Search for the cell housing the specified text and yield its [x, y] center coordinate. 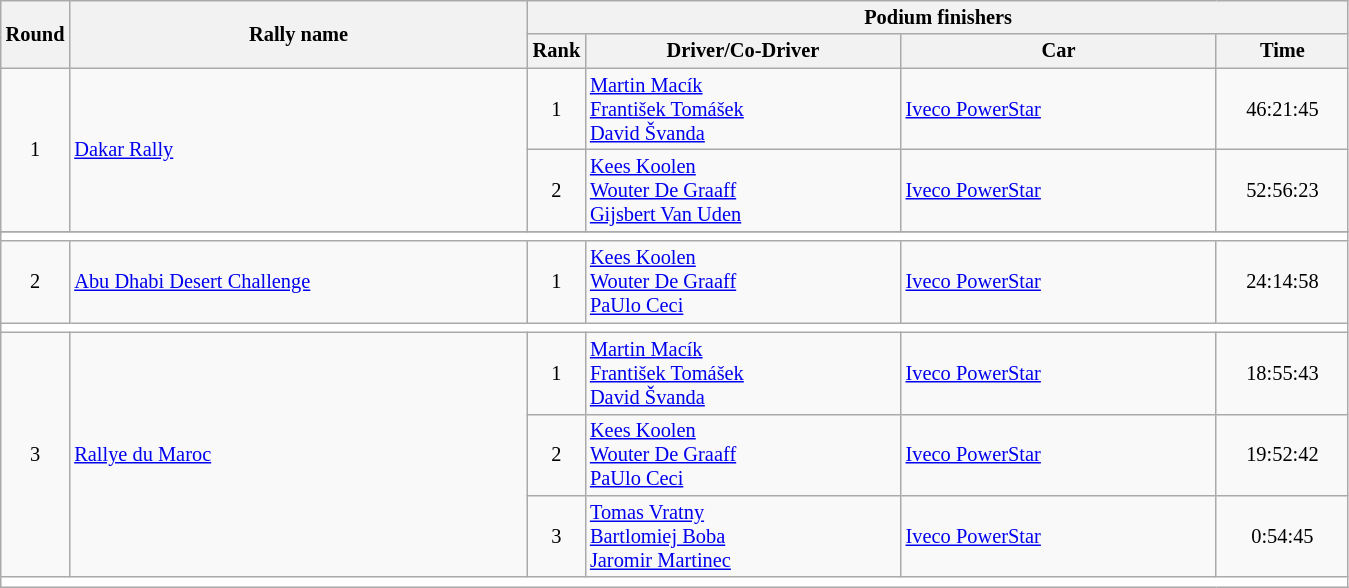
Time [1282, 51]
18:55:43 [1282, 373]
Rally name [298, 34]
Rallye du Maroc [298, 454]
46:21:45 [1282, 109]
24:14:58 [1282, 282]
52:56:23 [1282, 190]
Tomas Vratny Bartlomiej Boba Jaromir Martinec [743, 536]
Rank [556, 51]
19:52:42 [1282, 455]
Car [1059, 51]
Round [36, 34]
Podium finishers [938, 17]
Kees Koolen Wouter De Graaff Gijsbert Van Uden [743, 190]
Dakar Rally [298, 150]
Driver/Co-Driver [743, 51]
Abu Dhabi Desert Challenge [298, 282]
0:54:45 [1282, 536]
